Return [X, Y] of the center of cell containing provided text 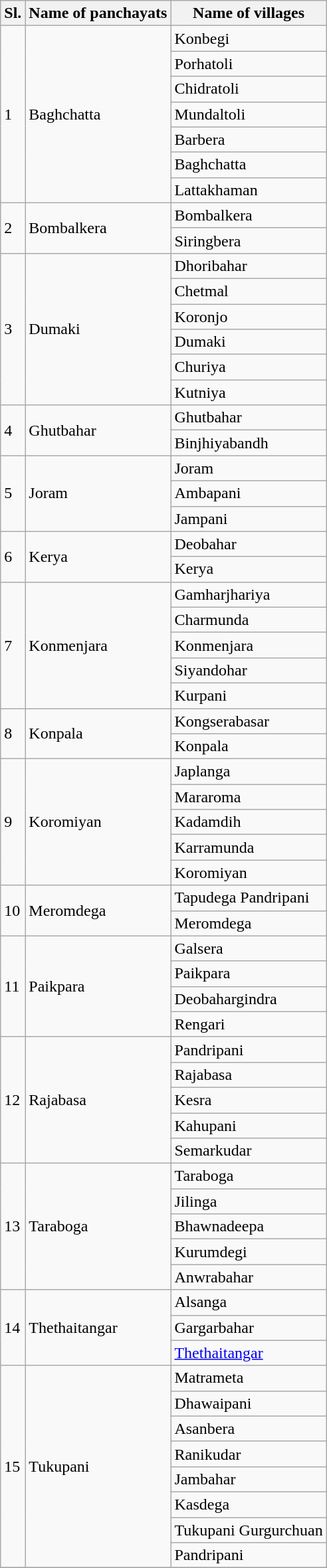
Chetmal [249, 291]
Japlanga [249, 772]
Koronjo [249, 317]
Name of villages [249, 13]
Churiya [249, 367]
2 [13, 228]
Anwrabahar [249, 1277]
Sl. [13, 13]
Porhatoli [249, 64]
Jambahar [249, 1479]
Tapudega Pandripani [249, 898]
9 [13, 822]
Dhoribahar [249, 266]
Kutniya [249, 392]
13 [13, 1227]
Mundaltoli [249, 114]
Semarkudar [249, 1151]
Siringbera [249, 240]
Jilinga [249, 1201]
15 [13, 1466]
Alsanga [249, 1302]
Deobahar [249, 544]
Gargarbahar [249, 1328]
Gamharjhariya [249, 594]
Kadamdih [249, 822]
Galsera [249, 948]
Jampani [249, 519]
Lattakhaman [249, 190]
Kesra [249, 1100]
Karramunda [249, 847]
Charmunda [249, 620]
Mararoma [249, 797]
11 [13, 986]
4 [13, 430]
Kongserabasar [249, 721]
3 [13, 329]
Rengari [249, 1024]
12 [13, 1100]
Kurumdegi [249, 1252]
Tukupani Gurgurchuan [249, 1529]
10 [13, 911]
Siyandohar [249, 670]
Kurpani [249, 695]
Ranikudar [249, 1454]
1 [13, 114]
8 [13, 733]
Chidratoli [249, 89]
Deobahargindra [249, 999]
5 [13, 493]
Dhawaipani [249, 1403]
Bhawnadeepa [249, 1227]
Name of panchayats [98, 13]
Asanbera [249, 1429]
14 [13, 1328]
Konbegi [249, 39]
Barbera [249, 139]
Ambapani [249, 493]
Tukupani [98, 1466]
Matrameta [249, 1378]
Kasdega [249, 1504]
7 [13, 645]
Kahupani [249, 1126]
Binjhiyabandh [249, 443]
6 [13, 557]
